Detect which cell encompasses the target text, then output its [x, y] center coordinate. 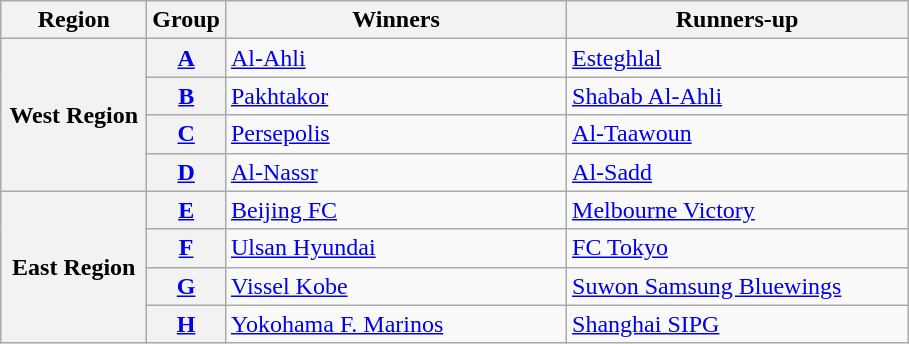
Al-Taawoun [738, 134]
A [186, 58]
Runners-up [738, 20]
F [186, 248]
Ulsan Hyundai [396, 248]
FC Tokyo [738, 248]
C [186, 134]
Beijing FC [396, 210]
Al-Ahli [396, 58]
D [186, 172]
Esteghlal [738, 58]
G [186, 286]
Suwon Samsung Bluewings [738, 286]
Yokohama F. Marinos [396, 324]
Melbourne Victory [738, 210]
Vissel Kobe [396, 286]
H [186, 324]
Winners [396, 20]
Shanghai SIPG [738, 324]
E [186, 210]
Persepolis [396, 134]
Al-Sadd [738, 172]
Region [74, 20]
Al-Nassr [396, 172]
Group [186, 20]
West Region [74, 115]
Pakhtakor [396, 96]
B [186, 96]
East Region [74, 267]
Shabab Al-Ahli [738, 96]
